Pinpoint the cell where the given text exists, returning its [X, Y] midpoint coordinate. 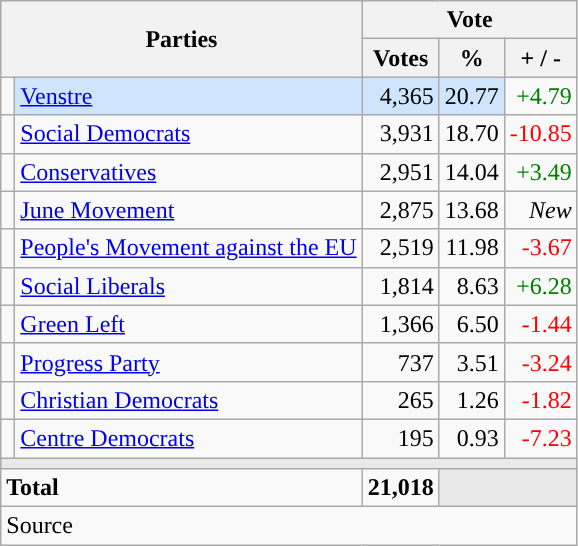
13.68 [472, 210]
Progress Party [188, 362]
-10.85 [540, 134]
20.77 [472, 96]
Source [290, 526]
1.26 [472, 400]
-1.82 [540, 400]
Parties [182, 39]
June Movement [188, 210]
737 [400, 362]
-1.44 [540, 324]
21,018 [400, 488]
+6.28 [540, 286]
Total [182, 488]
2,875 [400, 210]
3.51 [472, 362]
Conservatives [188, 172]
2,951 [400, 172]
Christian Democrats [188, 400]
Venstre [188, 96]
Green Left [188, 324]
-3.67 [540, 248]
Centre Democrats [188, 438]
People's Movement against the EU [188, 248]
4,365 [400, 96]
1,814 [400, 286]
8.63 [472, 286]
-7.23 [540, 438]
Social Democrats [188, 134]
+3.49 [540, 172]
-3.24 [540, 362]
Votes [400, 58]
195 [400, 438]
2,519 [400, 248]
0.93 [472, 438]
3,931 [400, 134]
New [540, 210]
265 [400, 400]
6.50 [472, 324]
1,366 [400, 324]
14.04 [472, 172]
18.70 [472, 134]
% [472, 58]
+ / - [540, 58]
+4.79 [540, 96]
11.98 [472, 248]
Vote [470, 20]
Social Liberals [188, 286]
